Provide the (X, Y) coordinate of the cell's center where the given text is located.  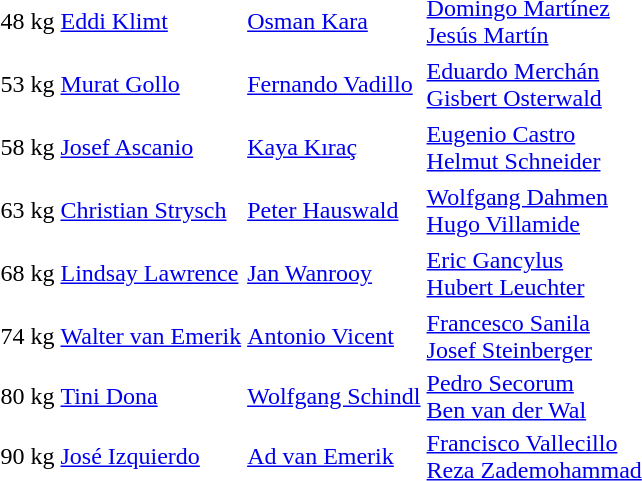
Antonio Vicent (334, 336)
Christian Strysch (151, 210)
Walter van Emerik (151, 336)
Kaya Kıraç (334, 148)
Lindsay Lawrence (151, 274)
Jan Wanrooy (334, 274)
Josef Ascanio (151, 148)
Tini Dona (151, 396)
Peter Hauswald (334, 210)
Fernando Vadillo (334, 84)
Murat Gollo (151, 84)
Wolfgang Schindl (334, 396)
